Scan for the cell matching the given text and deliver its (x, y) coordinate at center. 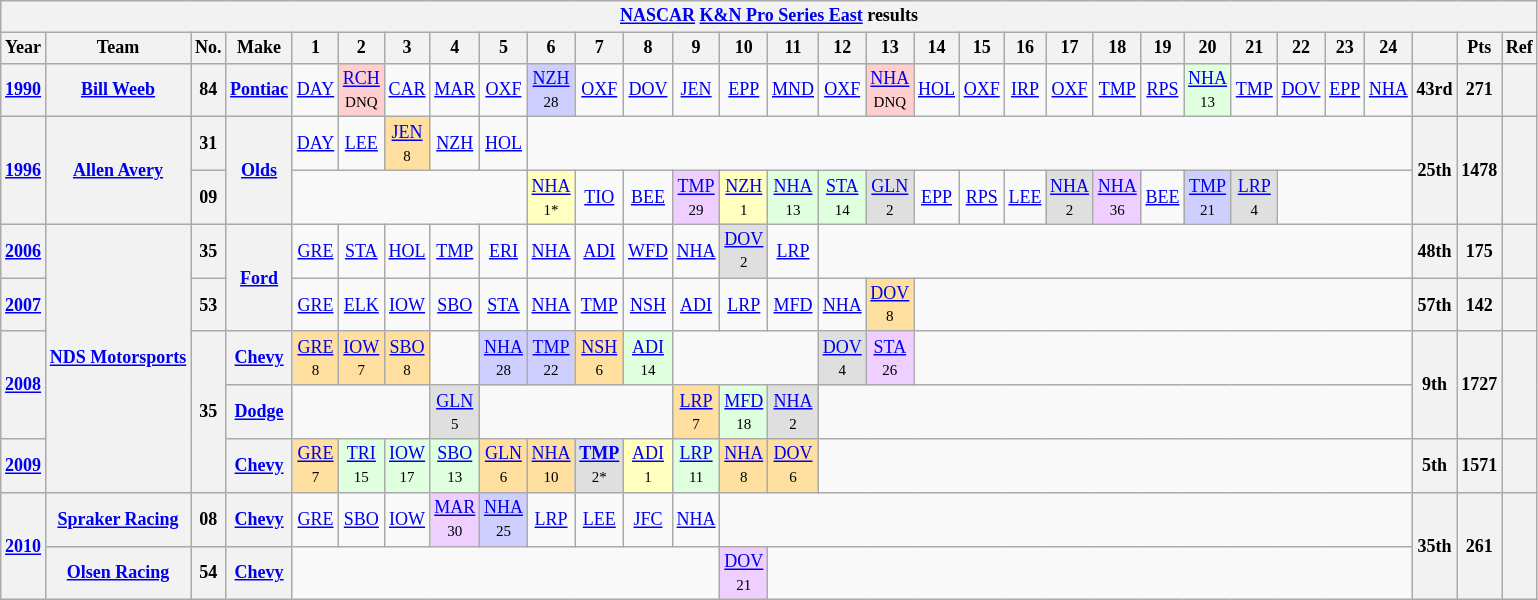
NHADNQ (890, 90)
ERI (504, 251)
MND (794, 90)
Pts (1480, 48)
54 (208, 573)
142 (1480, 305)
18 (1117, 48)
NHA36 (1117, 197)
IOW17 (407, 466)
2009 (24, 466)
Year (24, 48)
1990 (24, 90)
261 (1480, 546)
JEN8 (407, 144)
NZH28 (551, 90)
TMP29 (696, 197)
NZH (455, 144)
9 (696, 48)
35th (1434, 546)
24 (1389, 48)
TMP2* (600, 466)
SBO13 (455, 466)
6 (551, 48)
NASCAR K&N Pro Series East results (769, 16)
DOV4 (842, 358)
175 (1480, 251)
IRP (1025, 90)
14 (937, 48)
DOV6 (794, 466)
3 (407, 48)
LRP11 (696, 466)
9th (1434, 384)
57th (1434, 305)
1727 (1480, 384)
GRE8 (315, 358)
12 (842, 48)
8 (648, 48)
Make (260, 48)
2 (361, 48)
NHA28 (504, 358)
STA26 (890, 358)
25th (1434, 170)
SBO8 (407, 358)
NSH (648, 305)
GLN5 (455, 412)
WFD (648, 251)
09 (208, 197)
21 (1254, 48)
NHA10 (551, 466)
10 (744, 48)
Allen Avery (118, 170)
ADI14 (648, 358)
1478 (1480, 170)
NHA1* (551, 197)
Spraker Racing (118, 519)
TMP21 (1208, 197)
2006 (24, 251)
20 (1208, 48)
ELK (361, 305)
19 (1162, 48)
MAR (455, 90)
17 (1070, 48)
MAR30 (455, 519)
7 (600, 48)
Olds (260, 170)
STA14 (842, 197)
15 (982, 48)
No. (208, 48)
MFD18 (744, 412)
2010 (24, 546)
TIO (600, 197)
11 (794, 48)
TRI15 (361, 466)
1 (315, 48)
48th (1434, 251)
4 (455, 48)
GLN2 (890, 197)
Pontiac (260, 90)
JEN (696, 90)
Olsen Racing (118, 573)
TMP22 (551, 358)
NHA25 (504, 519)
53 (208, 305)
31 (208, 144)
1996 (24, 170)
13 (890, 48)
DOV8 (890, 305)
43rd (1434, 90)
LRP7 (696, 412)
MFD (794, 305)
2008 (24, 384)
GLN6 (504, 466)
23 (1345, 48)
Bill Weeb (118, 90)
Dodge (260, 412)
DOV2 (744, 251)
16 (1025, 48)
RCHDNQ (361, 90)
1571 (1480, 466)
IOW7 (361, 358)
NDS Motorsports (118, 358)
5th (1434, 466)
84 (208, 90)
GRE7 (315, 466)
NZH1 (744, 197)
Team (118, 48)
2007 (24, 305)
22 (1301, 48)
DOV21 (744, 573)
Ref (1520, 48)
LRP4 (1254, 197)
CAR (407, 90)
JFC (648, 519)
ADI1 (648, 466)
NHA8 (744, 466)
08 (208, 519)
Ford (260, 278)
271 (1480, 90)
NSH6 (600, 358)
5 (504, 48)
